Find where the given text appears and provide that cell's center as [x, y] coordinate. 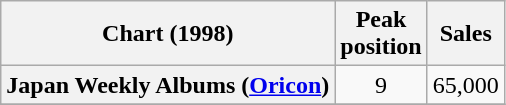
9 [381, 85]
65,000 [466, 85]
Japan Weekly Albums (Oricon) [168, 85]
Sales [466, 34]
Peakposition [381, 34]
Chart (1998) [168, 34]
